From the cell containing the given text, extract its center point as (X, Y) coordinate. 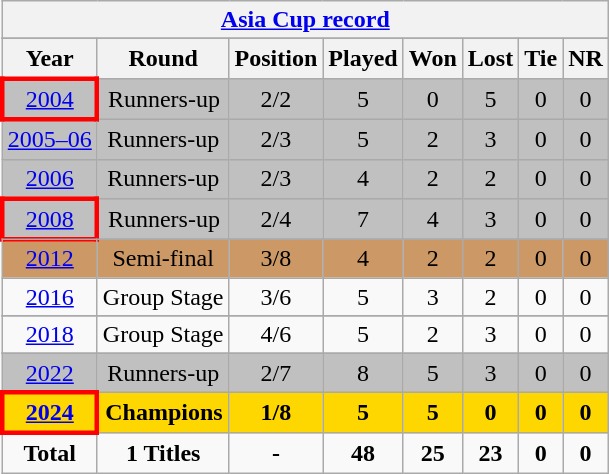
2018 (50, 335)
2/2 (276, 98)
Played (363, 59)
Position (276, 59)
- (276, 453)
Tie (541, 59)
Round (163, 59)
2004 (50, 98)
1/8 (276, 412)
2006 (50, 179)
2022 (50, 373)
3/8 (276, 259)
NR (586, 59)
Asia Cup record (305, 20)
4/6 (276, 335)
3/6 (276, 297)
8 (363, 373)
Champions (163, 412)
48 (363, 453)
2008 (50, 220)
7 (363, 220)
2/7 (276, 373)
2024 (50, 412)
2016 (50, 297)
1 Titles (163, 453)
Total (50, 453)
2005–06 (50, 139)
25 (432, 453)
Year (50, 59)
Semi-final (163, 259)
2/4 (276, 220)
Won (432, 59)
2012 (50, 259)
Lost (490, 59)
23 (490, 453)
